Scan for the cell matching the given text and deliver its [X, Y] coordinate at center. 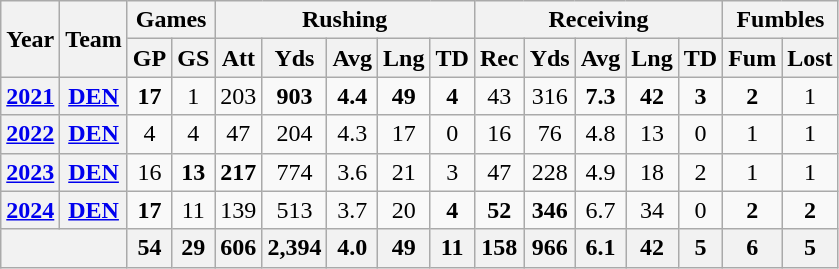
4.9 [600, 172]
Receiving [598, 20]
139 [238, 210]
76 [550, 134]
2,394 [294, 248]
7.3 [600, 96]
54 [149, 248]
2021 [30, 96]
52 [499, 210]
Fumbles [780, 20]
Year [30, 39]
6 [752, 248]
158 [499, 248]
966 [550, 248]
GS [194, 58]
3.7 [352, 210]
34 [652, 210]
513 [294, 210]
2022 [30, 134]
Rushing [345, 20]
20 [404, 210]
316 [550, 96]
Fum [752, 58]
217 [238, 172]
346 [550, 210]
4.3 [352, 134]
6.1 [600, 248]
204 [294, 134]
Team [94, 39]
21 [404, 172]
18 [652, 172]
3.6 [352, 172]
4.0 [352, 248]
4.4 [352, 96]
Rec [499, 58]
Att [238, 58]
903 [294, 96]
606 [238, 248]
43 [499, 96]
2023 [30, 172]
228 [550, 172]
2024 [30, 210]
774 [294, 172]
203 [238, 96]
Lost [810, 58]
6.7 [600, 210]
GP [149, 58]
Games [170, 20]
29 [194, 248]
4.8 [600, 134]
